Search for the cell housing the specified text and yield its (x, y) center coordinate. 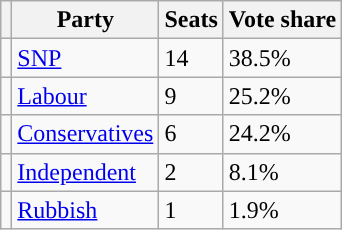
6 (191, 134)
Rubbish (86, 210)
SNP (86, 58)
25.2% (282, 96)
1.9% (282, 210)
24.2% (282, 134)
14 (191, 58)
Party (86, 20)
1 (191, 210)
8.1% (282, 172)
Independent (86, 172)
9 (191, 96)
Vote share (282, 20)
2 (191, 172)
38.5% (282, 58)
Seats (191, 20)
Labour (86, 96)
Conservatives (86, 134)
